Capture the cell that displays the provided text and extract its [X, Y] central coordinate. 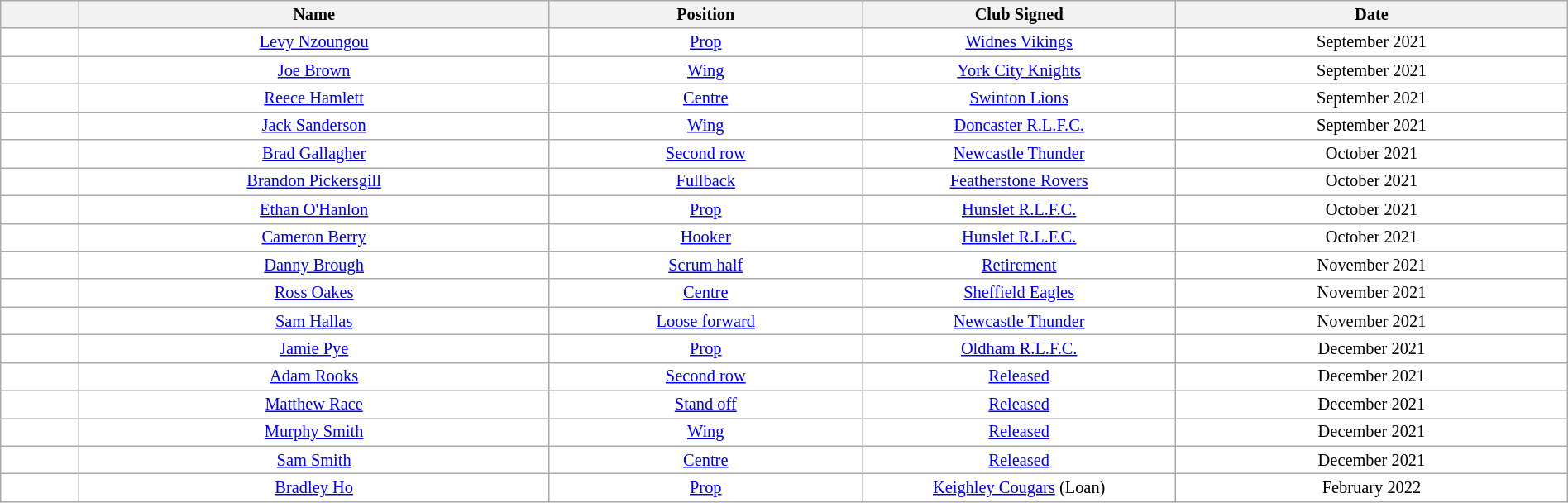
Levy Nzoungou [313, 42]
Doncaster R.L.F.C. [1019, 126]
Ross Oakes [313, 293]
Oldham R.L.F.C. [1019, 348]
Adam Rooks [313, 376]
Jack Sanderson [313, 126]
Widnes Vikings [1019, 42]
Keighley Cougars (Loan) [1019, 487]
Stand off [706, 405]
Brandon Pickersgill [313, 181]
Fullback [706, 181]
Cameron Berry [313, 237]
Bradley Ho [313, 487]
Hooker [706, 237]
Reece Hamlett [313, 98]
Jamie Pye [313, 348]
Sam Hallas [313, 321]
Club Signed [1019, 14]
Date [1372, 14]
Matthew Race [313, 405]
Name [313, 14]
Position [706, 14]
Swinton Lions [1019, 98]
Sheffield Eagles [1019, 293]
Scrum half [706, 265]
Sam Smith [313, 460]
Murphy Smith [313, 432]
Featherstone Rovers [1019, 181]
Loose forward [706, 321]
Danny Brough [313, 265]
Brad Gallagher [313, 154]
York City Knights [1019, 70]
Ethan O'Hanlon [313, 209]
Retirement [1019, 265]
February 2022 [1372, 487]
Joe Brown [313, 70]
